Return the (X, Y) coordinate for the center point of the cell that contains the specified text.  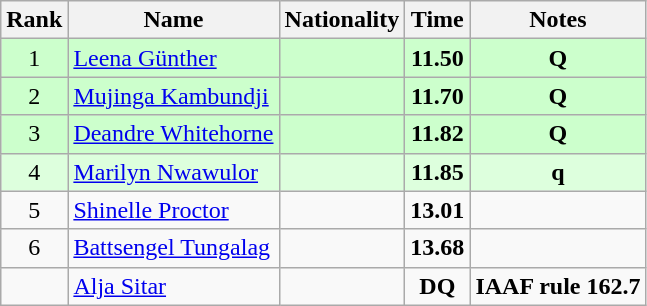
Mujinga Kambundji (174, 96)
DQ (438, 286)
11.70 (438, 96)
11.85 (438, 172)
11.50 (438, 58)
Notes (558, 20)
q (558, 172)
5 (34, 210)
2 (34, 96)
13.68 (438, 248)
13.01 (438, 210)
11.82 (438, 134)
Marilyn Nwawulor (174, 172)
Rank (34, 20)
Leena Günther (174, 58)
4 (34, 172)
3 (34, 134)
IAAF rule 162.7 (558, 286)
Deandre Whitehorne (174, 134)
Battsengel Tungalag (174, 248)
Name (174, 20)
Alja Sitar (174, 286)
Time (438, 20)
1 (34, 58)
Shinelle Proctor (174, 210)
6 (34, 248)
Nationality (342, 20)
